Return the [X, Y] coordinate for the center point of the cell that contains the specified text.  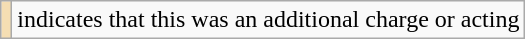
indicates that this was an additional charge or acting [268, 20]
